Return [x, y] of the center of cell containing provided text 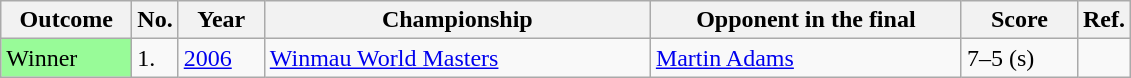
Winner [66, 58]
Year [221, 20]
Winmau World Masters [457, 58]
7–5 (s) [1019, 58]
Martin Adams [806, 58]
Outcome [66, 20]
Score [1019, 20]
Ref. [1104, 20]
Opponent in the final [806, 20]
No. [155, 20]
Championship [457, 20]
1. [155, 58]
2006 [221, 58]
